Return the [x, y] coordinate for the center point of the cell that contains the specified text.  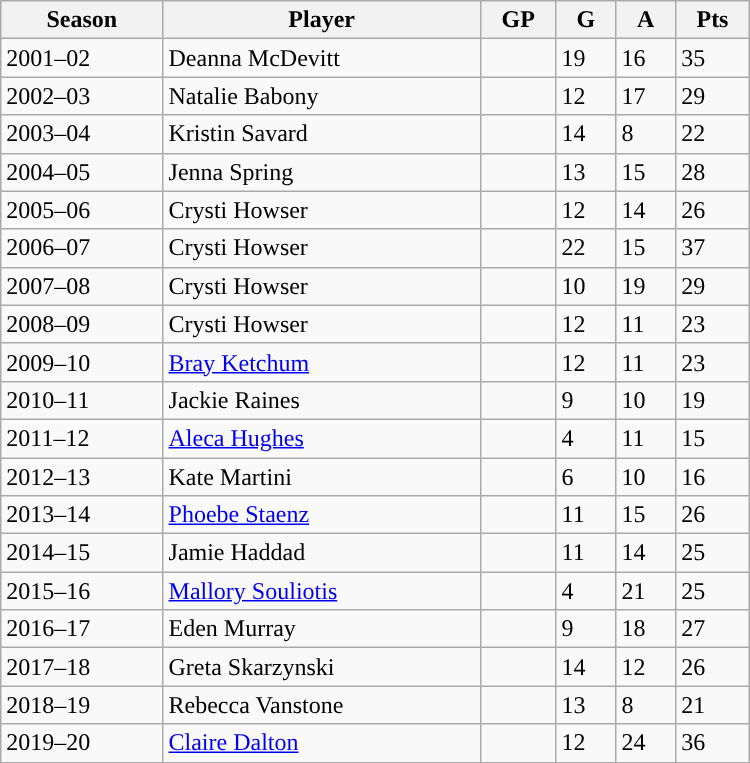
2002–03 [82, 96]
2009–10 [82, 362]
G [586, 20]
Jenna Spring [322, 172]
2006–07 [82, 248]
17 [646, 96]
Deanna McDevitt [322, 58]
36 [713, 743]
18 [646, 629]
35 [713, 58]
Greta Skarzynski [322, 667]
A [646, 20]
Bray Ketchum [322, 362]
GP [518, 20]
Aleca Hughes [322, 438]
2001–02 [82, 58]
Phoebe Staenz [322, 515]
2004–05 [82, 172]
Rebecca Vanstone [322, 705]
2005–06 [82, 210]
2017–18 [82, 667]
Pts [713, 20]
Claire Dalton [322, 743]
2016–17 [82, 629]
27 [713, 629]
37 [713, 248]
2008–09 [82, 324]
28 [713, 172]
6 [586, 477]
Natalie Babony [322, 96]
2019–20 [82, 743]
2007–08 [82, 286]
2011–12 [82, 438]
2010–11 [82, 400]
Season [82, 20]
2015–16 [82, 591]
Kate Martini [322, 477]
2018–19 [82, 705]
2014–15 [82, 553]
2012–13 [82, 477]
2013–14 [82, 515]
24 [646, 743]
Jackie Raines [322, 400]
Jamie Haddad [322, 553]
Mallory Souliotis [322, 591]
Player [322, 20]
Kristin Savard [322, 134]
Eden Murray [322, 629]
2003–04 [82, 134]
